Scan for the cell matching the given text and deliver its (X, Y) coordinate at center. 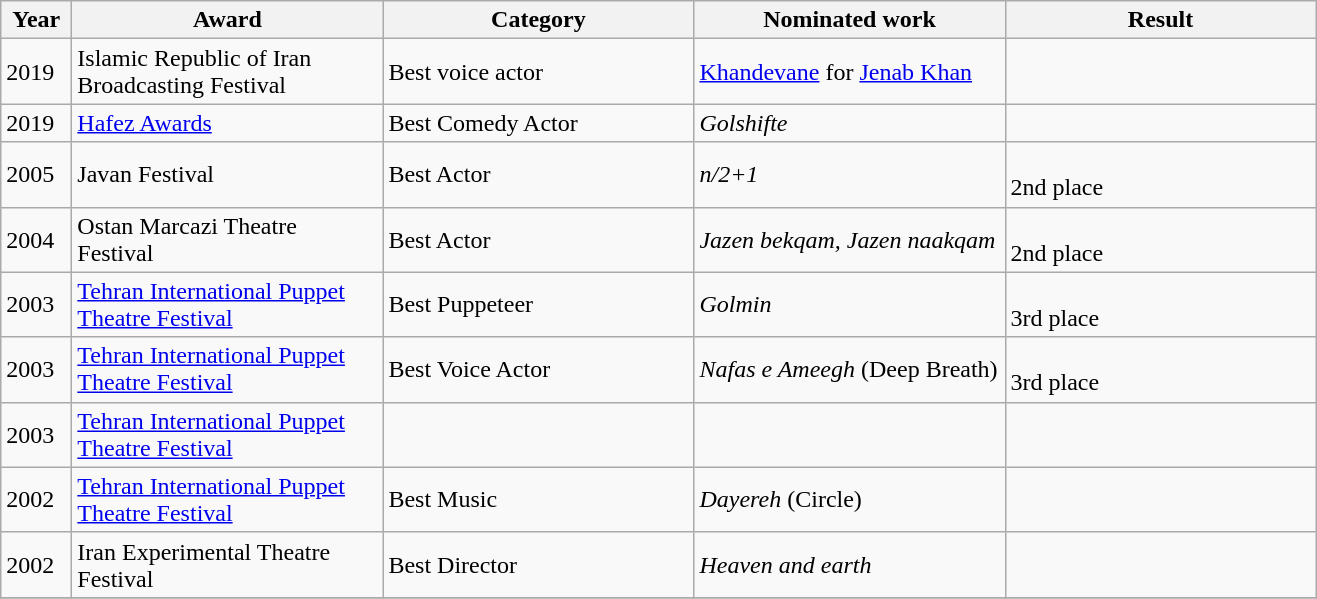
Nafas e Ameegh (Deep Breath) (850, 370)
Jazen bekqam, Jazen naakqam (850, 240)
Best Voice Actor (538, 370)
Khandevane for Jenab Khan (850, 72)
Best voice actor (538, 72)
Heaven and earth (850, 564)
2005 (36, 174)
Javan Festival (228, 174)
Iran Experimental Theatre Festival (228, 564)
Dayereh (Circle) (850, 500)
Year (36, 20)
Award (228, 20)
Hafez Awards (228, 123)
Best Director (538, 564)
Islamic Republic of Iran Broadcasting Festival (228, 72)
Golshifte (850, 123)
n/2+1 (850, 174)
Golmin (850, 304)
Category (538, 20)
Best Puppeteer (538, 304)
2004 (36, 240)
Best Comedy Actor (538, 123)
Nominated work (850, 20)
Result (1160, 20)
Ostan Marcazi Theatre Festival (228, 240)
Best Music (538, 500)
